Identify which cell holds the provided text, then report its [X, Y] central coordinate. 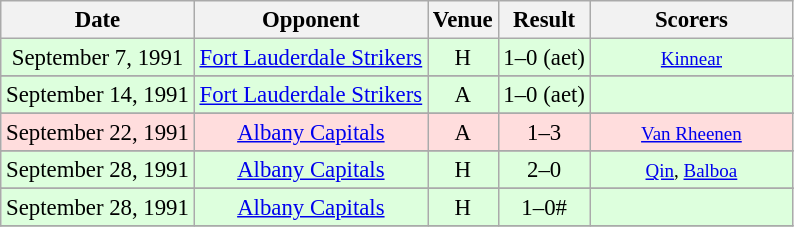
Result [544, 20]
September 22, 1991 [98, 133]
September 7, 1991 [98, 58]
1–0# [544, 208]
2–0 [544, 170]
Scorers [691, 20]
Venue [464, 20]
Van Rheenen [691, 133]
Date [98, 20]
1–3 [544, 133]
Opponent [310, 20]
September 14, 1991 [98, 95]
Kinnear [691, 58]
Qin, Balboa [691, 170]
